Provide the (x, y) coordinate of the cell's center where the given text is located.  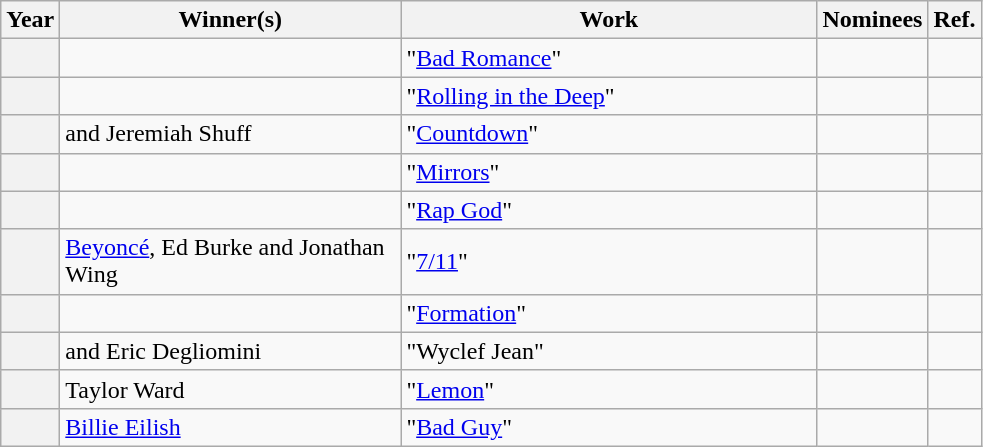
"Wyclef Jean" (609, 351)
"Rolling in the Deep" (609, 96)
"7/11" (609, 262)
Winner(s) (230, 20)
"Formation" (609, 313)
Ref. (954, 20)
Work (609, 20)
and Jeremiah Shuff (230, 134)
"Mirrors" (609, 172)
"Lemon" (609, 389)
Year (30, 20)
"Bad Romance" (609, 58)
Nominees (872, 20)
Beyoncé, Ed Burke and Jonathan Wing (230, 262)
Billie Eilish (230, 427)
and Eric Degliomini (230, 351)
"Rap God" (609, 210)
Taylor Ward (230, 389)
"Bad Guy" (609, 427)
"Countdown" (609, 134)
